Search for the cell housing the specified text and yield its (X, Y) center coordinate. 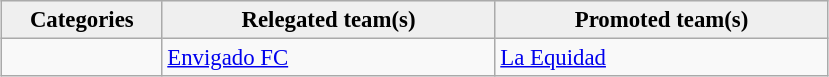
La Equidad (662, 57)
Envigado FC (328, 57)
Promoted team(s) (662, 20)
Categories (82, 20)
Relegated team(s) (328, 20)
